Find where the given text appears and provide that cell's center as [x, y] coordinate. 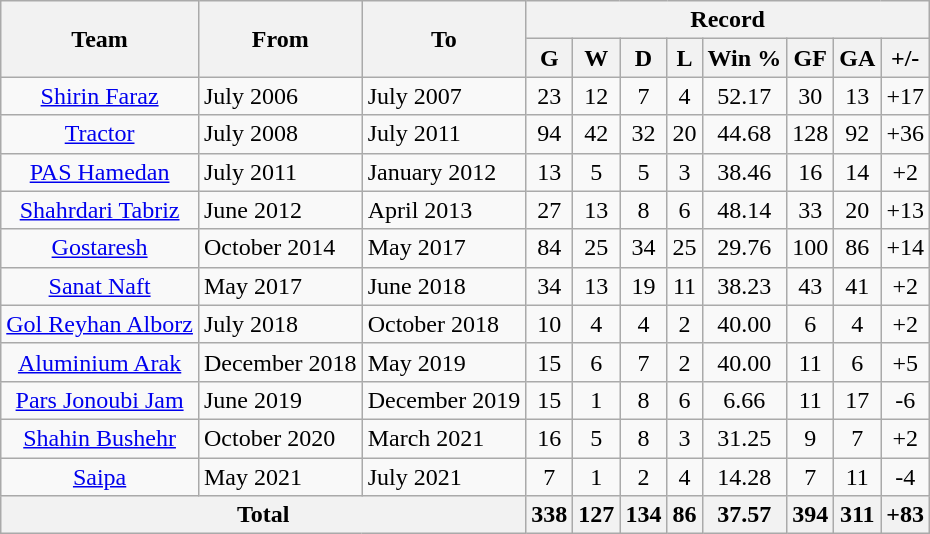
12 [596, 96]
128 [810, 134]
Sanat Naft [100, 286]
December 2019 [444, 400]
43 [810, 286]
94 [550, 134]
38.23 [744, 286]
July 2006 [280, 96]
May 2021 [280, 477]
6.66 [744, 400]
December 2018 [280, 362]
June 2019 [280, 400]
19 [644, 286]
10 [550, 324]
+/- [906, 58]
March 2021 [444, 438]
Record [728, 20]
To [444, 39]
-4 [906, 477]
92 [858, 134]
October 2018 [444, 324]
July 2008 [280, 134]
June 2012 [280, 210]
37.57 [744, 515]
GF [810, 58]
27 [550, 210]
Shirin Faraz [100, 96]
+14 [906, 248]
52.17 [744, 96]
April 2013 [444, 210]
+5 [906, 362]
Team [100, 39]
42 [596, 134]
Saipa [100, 477]
-6 [906, 400]
338 [550, 515]
32 [644, 134]
14.28 [744, 477]
Shahrdari Tabriz [100, 210]
D [644, 58]
L [684, 58]
394 [810, 515]
31.25 [744, 438]
Win % [744, 58]
G [550, 58]
Gol Reyhan Alborz [100, 324]
127 [596, 515]
134 [644, 515]
84 [550, 248]
PAS Hamedan [100, 172]
W [596, 58]
+36 [906, 134]
From [280, 39]
33 [810, 210]
100 [810, 248]
+17 [906, 96]
9 [810, 438]
+83 [906, 515]
Tractor [100, 134]
July 2021 [444, 477]
Total [264, 515]
Gostaresh [100, 248]
October 2020 [280, 438]
October 2014 [280, 248]
30 [810, 96]
July 2007 [444, 96]
41 [858, 286]
48.14 [744, 210]
Pars Jonoubi Jam [100, 400]
44.68 [744, 134]
Shahin Bushehr [100, 438]
23 [550, 96]
29.76 [744, 248]
14 [858, 172]
July 2018 [280, 324]
GA [858, 58]
May 2019 [444, 362]
311 [858, 515]
38.46 [744, 172]
+13 [906, 210]
January 2012 [444, 172]
June 2018 [444, 286]
17 [858, 400]
Aluminium Arak [100, 362]
